For the text-containing cell, return its midpoint in [X, Y] coordinate format. 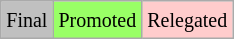
Promoted [98, 20]
Final [27, 20]
Relegated [188, 20]
